Return (x, y) of the center of cell containing provided text 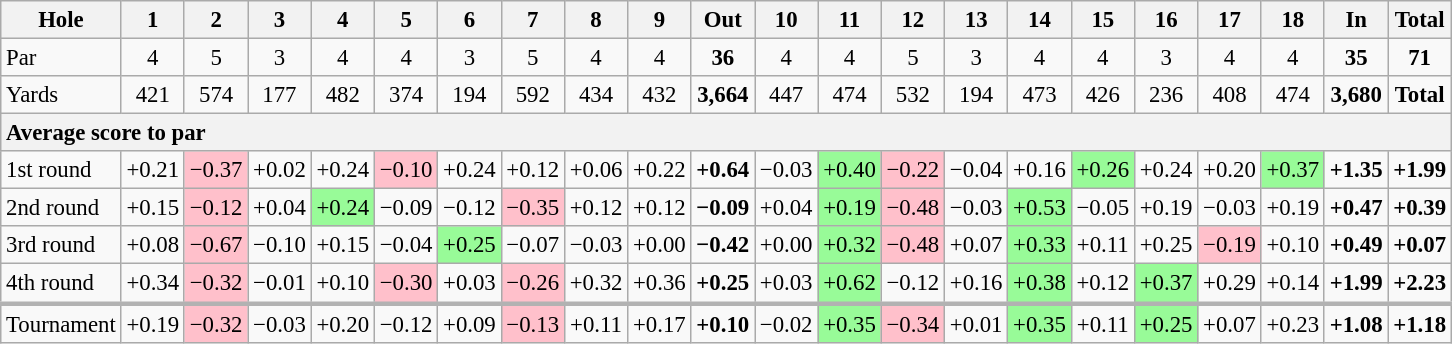
Hole (61, 20)
−0.05 (1102, 208)
+0.38 (1040, 284)
71 (1420, 58)
−0.37 (216, 170)
7 (532, 20)
35 (1356, 58)
+0.21 (152, 170)
Yards (61, 95)
−0.26 (532, 284)
432 (660, 95)
+0.22 (660, 170)
2 (216, 20)
574 (216, 95)
+0.23 (1292, 322)
−0.19 (1230, 245)
+1.08 (1356, 322)
−0.34 (912, 322)
−0.02 (786, 322)
532 (912, 95)
15 (1102, 20)
−0.67 (216, 245)
9 (660, 20)
11 (850, 20)
2nd round (61, 208)
447 (786, 95)
421 (152, 95)
426 (1102, 95)
8 (596, 20)
−0.13 (532, 322)
6 (470, 20)
Par (61, 58)
236 (1166, 95)
−0.22 (912, 170)
434 (596, 95)
36 (722, 58)
+0.06 (596, 170)
+0.62 (850, 284)
+0.39 (1420, 208)
+0.09 (470, 322)
+0.14 (1292, 284)
+0.53 (1040, 208)
+1.18 (1420, 322)
+0.64 (722, 170)
+0.08 (152, 245)
+1.35 (1356, 170)
−0.35 (532, 208)
592 (532, 95)
374 (406, 95)
12 (912, 20)
+0.36 (660, 284)
+0.40 (850, 170)
+0.01 (976, 322)
Out (722, 20)
1st round (61, 170)
−0.42 (722, 245)
17 (1230, 20)
+0.02 (280, 170)
Average score to par (726, 133)
−0.07 (532, 245)
1 (152, 20)
18 (1292, 20)
3rd round (61, 245)
10 (786, 20)
408 (1230, 95)
+0.29 (1230, 284)
177 (280, 95)
482 (342, 95)
+0.17 (660, 322)
16 (1166, 20)
3,680 (1356, 95)
13 (976, 20)
+0.49 (1356, 245)
In (1356, 20)
+0.33 (1040, 245)
4th round (61, 284)
−0.30 (406, 284)
+0.34 (152, 284)
+0.47 (1356, 208)
473 (1040, 95)
Tournament (61, 322)
14 (1040, 20)
−0.01 (280, 284)
+2.23 (1420, 284)
+0.26 (1102, 170)
3,664 (722, 95)
